Pinpoint the cell where the given text exists, returning its (x, y) midpoint coordinate. 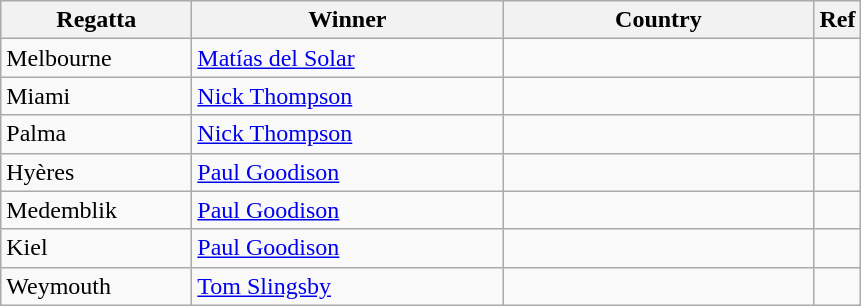
Melbourne (96, 58)
Palma (96, 134)
Hyères (96, 172)
Tom Slingsby (348, 286)
Country (658, 20)
Regatta (96, 20)
Miami (96, 96)
Medemblik (96, 210)
Winner (348, 20)
Ref (838, 20)
Kiel (96, 248)
Matías del Solar (348, 58)
Weymouth (96, 286)
